Scan for the cell matching the given text and deliver its (x, y) coordinate at center. 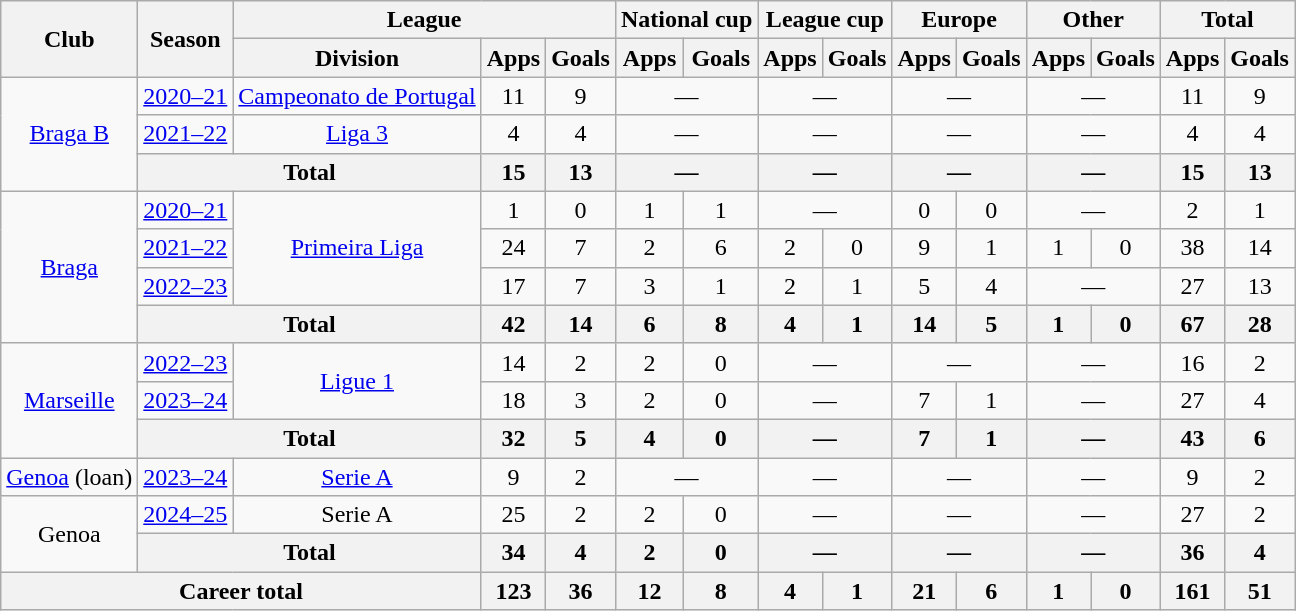
28 (1260, 324)
18 (513, 400)
Season (186, 39)
2024–25 (186, 515)
League cup (825, 20)
38 (1192, 248)
Liga 3 (357, 134)
43 (1192, 438)
42 (513, 324)
67 (1192, 324)
National cup (686, 20)
Career total (241, 591)
Ligue 1 (357, 381)
51 (1260, 591)
Genoa (loan) (70, 477)
League (424, 20)
Other (1093, 20)
Braga B (70, 134)
161 (1192, 591)
Genoa (70, 534)
Braga (70, 267)
32 (513, 438)
Europe (959, 20)
12 (649, 591)
16 (1192, 362)
Marseille (70, 400)
Campeonato de Portugal (357, 96)
34 (513, 553)
123 (513, 591)
25 (513, 515)
17 (513, 286)
Primeira Liga (357, 248)
21 (924, 591)
Club (70, 39)
24 (513, 248)
Division (357, 58)
